Determine the (X, Y) coordinate at the center of the cell enclosing the given text.  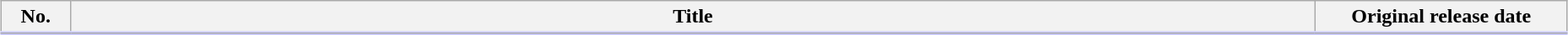
Original release date (1441, 17)
No. (35, 17)
Title (693, 17)
